Capture the cell that displays the provided text and extract its (X, Y) central coordinate. 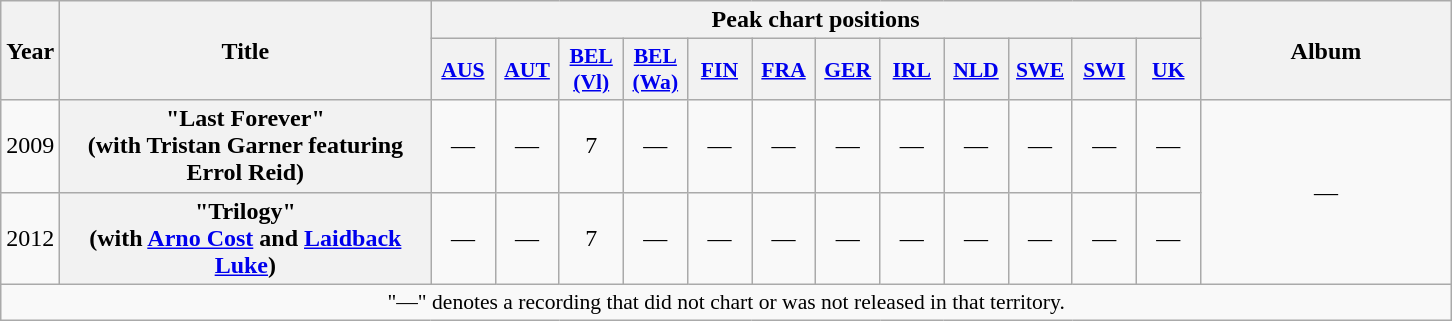
BEL (Wa) (655, 70)
AUT (527, 70)
Peak chart positions (816, 20)
GER (848, 70)
2009 (30, 146)
NLD (976, 70)
"Trilogy" (with Arno Cost and Laidback Luke) (246, 238)
IRL (912, 70)
Title (246, 50)
FIN (719, 70)
BEL (Vl) (591, 70)
Year (30, 50)
Album (1326, 50)
SWE (1040, 70)
AUS (463, 70)
2012 (30, 238)
FRA (784, 70)
"Last Forever" (with Tristan Garner featuring Errol Reid) (246, 146)
SWI (1104, 70)
UK (1168, 70)
"—" denotes a recording that did not chart or was not released in that territory. (726, 302)
